Capture the cell that displays the provided text and extract its [X, Y] central coordinate. 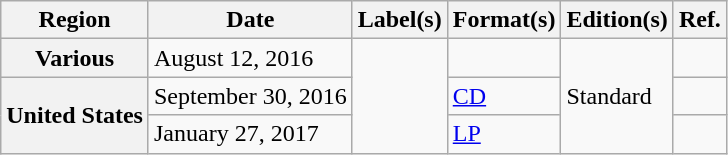
Label(s) [400, 20]
Standard [617, 96]
CD [504, 96]
August 12, 2016 [250, 58]
Format(s) [504, 20]
Region [75, 20]
January 27, 2017 [250, 134]
Various [75, 58]
Date [250, 20]
September 30, 2016 [250, 96]
United States [75, 115]
Ref. [700, 20]
LP [504, 134]
Edition(s) [617, 20]
